Return [x, y] of the center of cell containing provided text 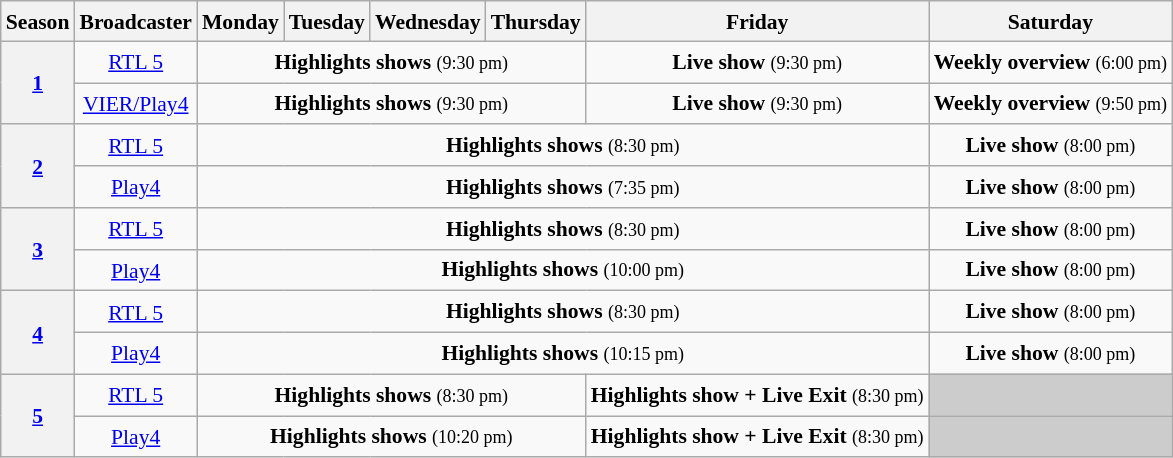
Highlights shows (10:00 pm) [563, 270]
Highlights shows (7:35 pm) [563, 187]
Weekly overview (6:00 pm) [1051, 62]
Saturday [1051, 21]
Broadcaster [135, 21]
Weekly overview (9:50 pm) [1051, 104]
4 [38, 332]
3 [38, 250]
Monday [240, 21]
Highlights shows (10:15 pm) [563, 354]
5 [38, 416]
Tuesday [327, 21]
Wednesday [428, 21]
Season [38, 21]
2 [38, 166]
Thursday [536, 21]
1 [38, 82]
Highlights shows (10:20 pm) [392, 437]
VIER/Play4 [135, 104]
Friday [758, 21]
